Return (X, Y) of the center of cell containing provided text 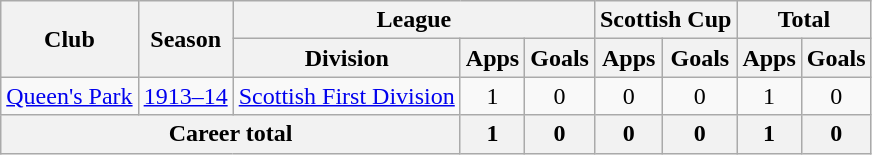
Scottish Cup (665, 20)
Queen's Park (70, 96)
Division (346, 58)
Club (70, 39)
Total (804, 20)
Career total (231, 134)
1913–14 (186, 96)
Scottish First Division (346, 96)
Season (186, 39)
League (414, 20)
